Find where the given text appears and provide that cell's center as [X, Y] coordinate. 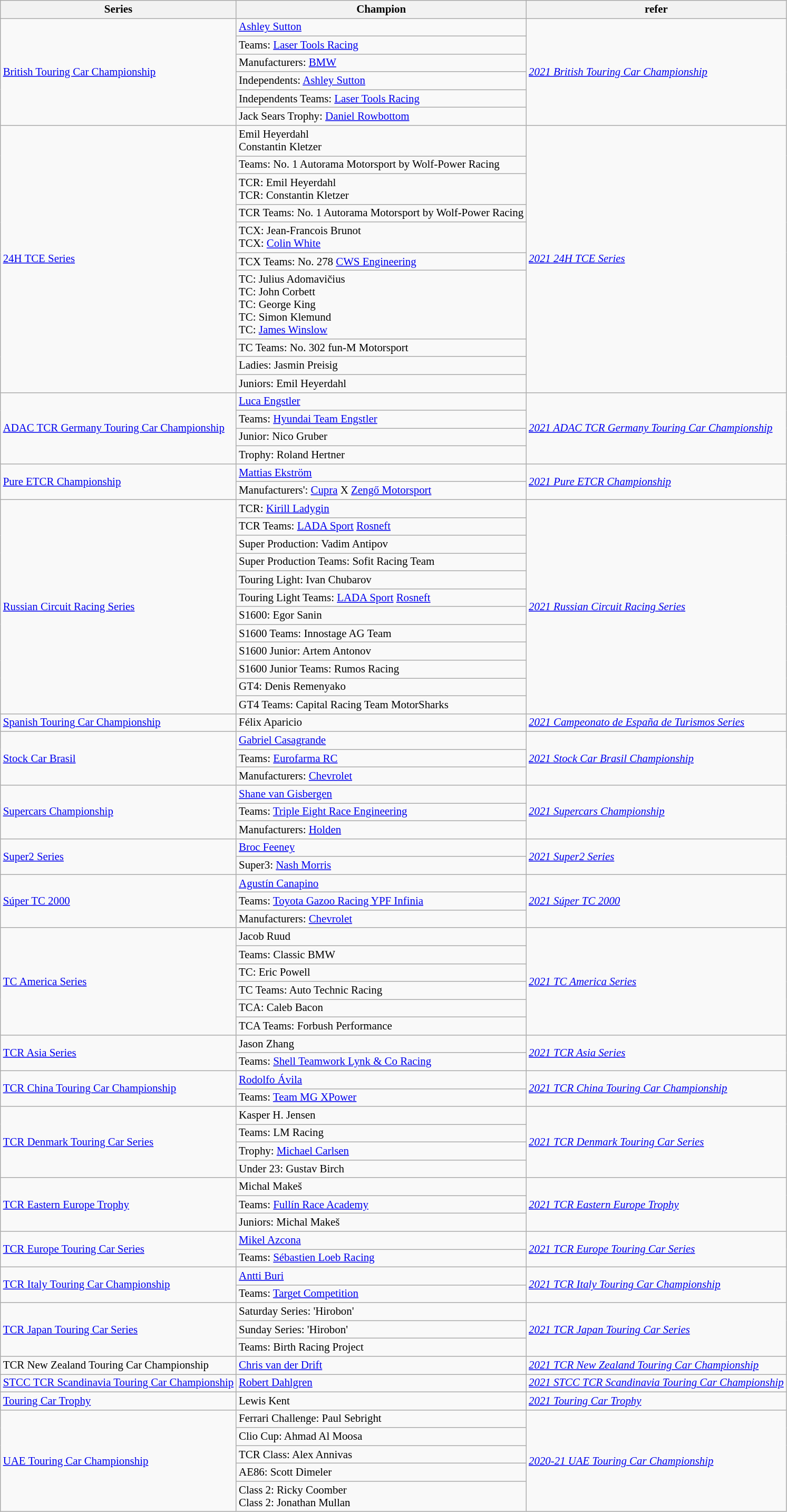
Teams: Shell Teamwork Lynk & Co Racing [381, 1062]
TCR China Touring Car Championship [118, 1089]
STCC TCR Scandinavia Touring Car Championship [118, 1383]
Teams: No. 1 Autorama Motorsport by Wolf-Power Racing [381, 165]
Teams: Laser Tools Racing [381, 45]
2021 TCR Japan Touring Car Series [656, 1330]
Teams: Fullín Race Academy [381, 1205]
2021 24H TCE Series [656, 259]
Chris van der Drift [381, 1365]
Sunday Series: 'Hirobon' [381, 1330]
2021 TCR Italy Touring Car Championship [656, 1285]
TCR Italy Touring Car Championship [118, 1285]
2021 Supercars Championship [656, 812]
Manufacturers': Cupra X Zengő Motorsport [381, 490]
Teams: Triple Eight Race Engineering [381, 812]
S1600 Junior: Artem Antonov [381, 651]
TCR: Emil HeyerdahlTCR: Constantin Kletzer [381, 189]
Jack Sears Trophy: Daniel Rowbottom [381, 117]
Juniors: Emil Heyerdahl [381, 383]
TCA: Caleb Bacon [381, 1008]
TC Teams: No. 302 fun-M Motorsport [381, 348]
Lewis Kent [381, 1401]
TCR Asia Series [118, 1053]
Teams: Team MG XPower [381, 1097]
2021 Russian Circuit Racing Series [656, 606]
Russian Circuit Racing Series [118, 606]
Super2 Series [118, 856]
2021 British Touring Car Championship [656, 72]
Touring Light: Ivan Chubarov [381, 580]
Supercars Championship [118, 812]
Manufacturers: BMW [381, 63]
British Touring Car Championship [118, 72]
2021 TCR Denmark Touring Car Series [656, 1142]
Super3: Nash Morris [381, 865]
Michal Makeš [381, 1187]
Ashley Sutton [381, 27]
Trophy: Michael Carlsen [381, 1151]
Agustín Canapino [381, 883]
2021 Touring Car Trophy [656, 1401]
TCR Teams: No. 1 Autorama Motorsport by Wolf-Power Racing [381, 213]
Independents: Ashley Sutton [381, 81]
2021 STCC TCR Scandinavia Touring Car Championship [656, 1383]
Touring Car Trophy [118, 1401]
TCR Denmark Touring Car Series [118, 1142]
Ferrari Challenge: Paul Sebright [381, 1419]
TC: Julius AdomavičiusTC: John CorbettTC: George KingTC: Simon KlemundTC: James Winslow [381, 305]
Mattias Ekström [381, 473]
2021 TCR Europe Touring Car Series [656, 1249]
2021 Stock Car Brasil Championship [656, 758]
Junior: Nico Gruber [381, 437]
ADAC TCR Germany Touring Car Championship [118, 428]
Pure ETCR Championship [118, 481]
Series [118, 9]
2021 TCR Asia Series [656, 1053]
Manufacturers: Holden [381, 830]
S1600 Junior Teams: Rumos Racing [381, 669]
Jason Zhang [381, 1044]
Súper TC 2000 [118, 901]
2021 TCR China Touring Car Championship [656, 1089]
Teams: Target Competition [381, 1294]
Ladies: Jasmin Preisig [381, 365]
TCR Class: Alex Annivas [381, 1455]
Teams: Sébastien Loeb Racing [381, 1258]
TCX Teams: No. 278 CWS Engineering [381, 262]
Touring Light Teams: LADA Sport Rosneft [381, 598]
Champion [381, 9]
Teams: Hyundai Team Engstler [381, 419]
2021 Súper TC 2000 [656, 901]
Emil Heyerdahl Constantin Kletzer [381, 141]
Class 2: Ricky CoomberClass 2: Jonathan Mullan [381, 1496]
S1600: Egor Sanin [381, 615]
2021 Campeonato de España de Turismos Series [656, 723]
24H TCE Series [118, 259]
GT4: Denis Remenyako [381, 687]
Robert Dahlgren [381, 1383]
TCR: Kirill Ladygin [381, 508]
Teams: Classic BMW [381, 955]
TCR Eastern Europe Trophy [118, 1205]
Saturday Series: 'Hirobon' [381, 1312]
2021 Super2 Series [656, 856]
Spanish Touring Car Championship [118, 723]
2021 TC America Series [656, 981]
Broc Feeney [381, 848]
Antti Buri [381, 1276]
GT4 Teams: Capital Racing Team MotorSharks [381, 705]
Gabriel Casagrande [381, 740]
Independents Teams: Laser Tools Racing [381, 99]
TC: Eric Powell [381, 972]
2021 Pure ETCR Championship [656, 481]
Juniors: Michal Makeš [381, 1222]
Trophy: Roland Hertner [381, 455]
2021 TCR New Zealand Touring Car Championship [656, 1365]
S1600 Teams: Innostage AG Team [381, 633]
2020-21 UAE Touring Car Championship [656, 1461]
Super Production Teams: Sofit Racing Team [381, 562]
refer [656, 9]
Teams: Toyota Gazoo Racing YPF Infinia [381, 901]
Super Production: Vadim Antipov [381, 544]
TCR Japan Touring Car Series [118, 1330]
Teams: LM Racing [381, 1133]
TCA Teams: Forbush Performance [381, 1026]
2021 TCR Eastern Europe Trophy [656, 1205]
TC Teams: Auto Technic Racing [381, 990]
Under 23: Gustav Birch [381, 1169]
TCX: Jean-Francois BrunotTCX: Colin White [381, 237]
Teams: Birth Racing Project [381, 1347]
Luca Engstler [381, 401]
Stock Car Brasil [118, 758]
Rodolfo Ávila [381, 1080]
Jacob Ruud [381, 937]
TCR New Zealand Touring Car Championship [118, 1365]
UAE Touring Car Championship [118, 1461]
Clio Cup: Ahmad Al Moosa [381, 1437]
Félix Aparicio [381, 723]
Shane van Gisbergen [381, 794]
2021 ADAC TCR Germany Touring Car Championship [656, 428]
TCR Europe Touring Car Series [118, 1249]
AE86: Scott Dimeler [381, 1472]
TC America Series [118, 981]
Teams: Eurofarma RC [381, 758]
Kasper H. Jensen [381, 1115]
Mikel Azcona [381, 1240]
TCR Teams: LADA Sport Rosneft [381, 526]
